Capture the cell that displays the provided text and extract its (x, y) central coordinate. 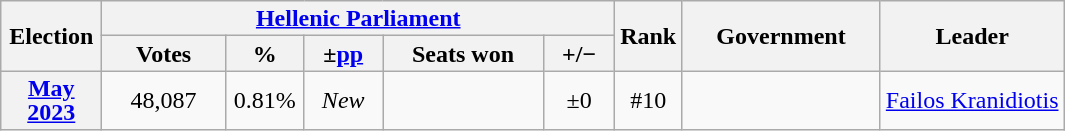
Failos Kranidiotis (972, 100)
Leader (972, 36)
Votes (164, 54)
±pp (344, 54)
Rank (648, 36)
±0 (580, 100)
Election (52, 36)
New (344, 100)
May 2023 (52, 100)
Government (782, 36)
#10 (648, 100)
Seats won (462, 54)
0.81% (264, 100)
% (264, 54)
+/− (580, 54)
48,087 (164, 100)
Hellenic Parliament (358, 18)
